From the cell containing the given text, extract its center point as (X, Y) coordinate. 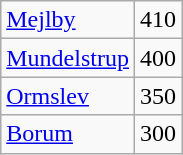
Mundelstrup (68, 58)
Ormslev (68, 96)
400 (158, 58)
350 (158, 96)
410 (158, 20)
Mejlby (68, 20)
300 (158, 134)
Borum (68, 134)
